Detect which cell encompasses the target text, then output its [x, y] center coordinate. 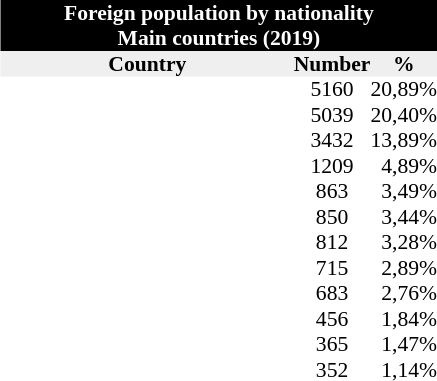
2,76% [404, 293]
5039 [332, 115]
1,47% [404, 345]
4,89% [404, 166]
3432 [332, 141]
1209 [332, 166]
850 [332, 217]
3,28% [404, 243]
20,40% [404, 115]
2,89% [404, 268]
5160 [332, 89]
715 [332, 268]
683 [332, 293]
3,49% [404, 191]
1,84% [404, 319]
Country [148, 64]
Foreign population by nationality Main countries (2019) [219, 26]
20,89% [404, 89]
863 [332, 191]
13,89% [404, 141]
456 [332, 319]
Number [332, 64]
812 [332, 243]
3,44% [404, 217]
% [404, 64]
365 [332, 345]
